Pinpoint the cell where the given text exists, returning its (x, y) midpoint coordinate. 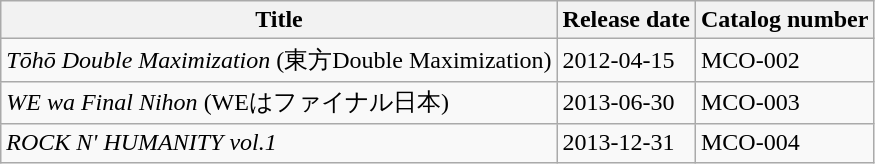
Release date (626, 20)
Title (279, 20)
WE wa Final Nihon (WEはファイナル日本) (279, 102)
Tōhō Double Maximization (東方Double Maximization) (279, 60)
2013-06-30 (626, 102)
ROCK N' HUMANITY vol.1 (279, 143)
MCO-004 (784, 143)
2013-12-31 (626, 143)
MCO-003 (784, 102)
2012-04-15 (626, 60)
MCO-002 (784, 60)
Catalog number (784, 20)
